Scan for the cell matching the given text and deliver its (X, Y) coordinate at center. 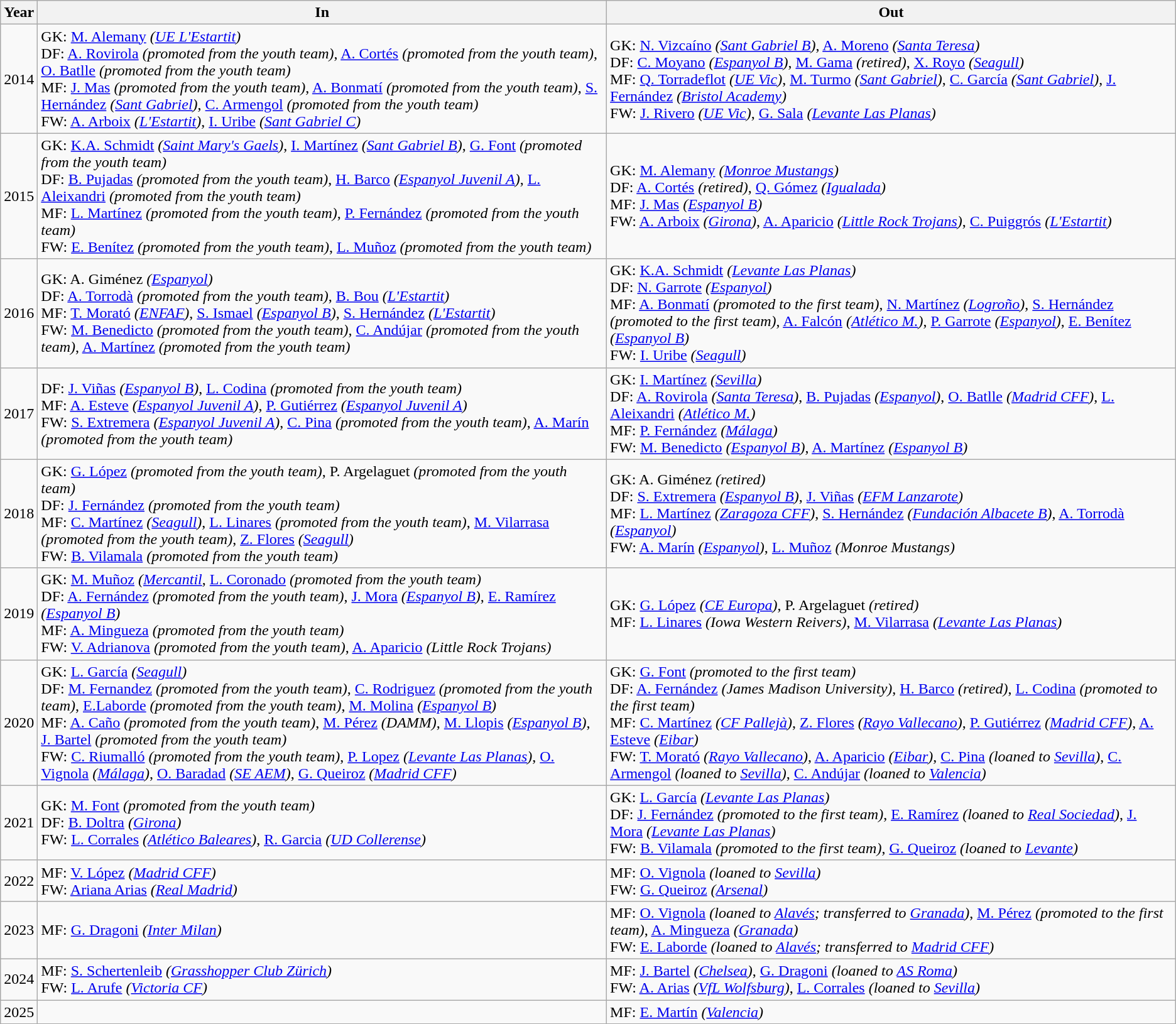
MF: G. Dragoni (Inter Milan) (322, 930)
MF: V. López (Madrid CFF) FW: Ariana Arias (Real Madrid) (322, 881)
2023 (19, 930)
Out (891, 13)
MF: S. Schertenleib (Grasshopper Club Zürich) FW: L. Arufe (Victoria CF) (322, 979)
2015 (19, 196)
2016 (19, 313)
GK: M. Font (promoted from the youth team) DF: B. Doltra (Girona) FW: L. Corrales (Atlético Baleares), R. Garcia (UD Collerense) (322, 823)
GK: G. López (CE Europa), P. Argelaguet (retired) MF: L. Linares (Iowa Western Reivers), M. Vilarrasa (Levante Las Planas) (891, 614)
2021 (19, 823)
MF: O. Vignola (loaned to Sevilla) FW: G. Queiroz (Arsenal) (891, 881)
2025 (19, 1012)
2022 (19, 881)
MF: J. Bartel (Chelsea), G. Dragoni (loaned to AS Roma) FW: A. Arias (VfL Wolfsburg), L. Corrales (loaned to Sevilla) (891, 979)
Year (19, 13)
2020 (19, 722)
2018 (19, 514)
In (322, 13)
2017 (19, 413)
MF: E. Martín (Valencia) (891, 1012)
2024 (19, 979)
2019 (19, 614)
2014 (19, 79)
